Output the (X, Y) coordinate of the center of the cell containing the given text.  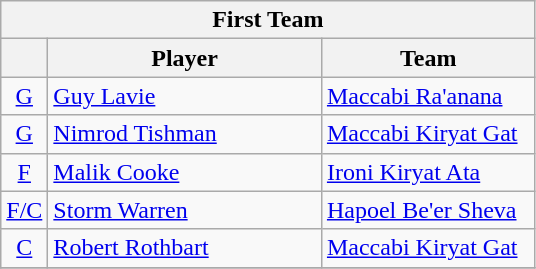
First Team (268, 20)
F/C (24, 210)
Maccabi Ra'anana (428, 96)
Team (428, 58)
Malik Cooke (185, 172)
Ironi Kiryat Ata (428, 172)
Player (185, 58)
Nimrod Tishman (185, 134)
Storm Warren (185, 210)
Hapoel Be'er Sheva (428, 210)
Robert Rothbart (185, 248)
Guy Lavie (185, 96)
C (24, 248)
F (24, 172)
